Return [x, y] of the center of cell containing provided text 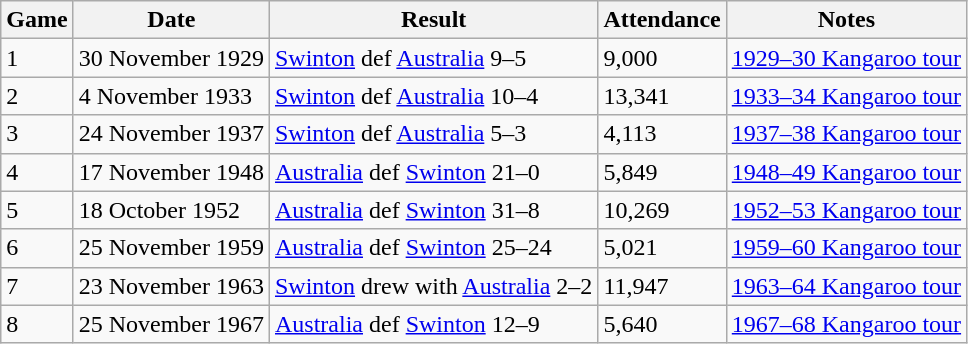
Date [171, 20]
Swinton def Australia 5–3 [433, 134]
1963–64 Kangaroo tour [846, 286]
11,947 [662, 286]
Notes [846, 20]
1933–34 Kangaroo tour [846, 96]
1 [37, 58]
Australia def Swinton 21–0 [433, 172]
5 [37, 210]
Attendance [662, 20]
1959–60 Kangaroo tour [846, 248]
Swinton drew with Australia 2–2 [433, 286]
5,640 [662, 324]
4 November 1933 [171, 96]
18 October 1952 [171, 210]
1937–38 Kangaroo tour [846, 134]
23 November 1963 [171, 286]
1952–53 Kangaroo tour [846, 210]
Australia def Swinton 25–24 [433, 248]
2 [37, 96]
Australia def Swinton 12–9 [433, 324]
3 [37, 134]
Game [37, 20]
13,341 [662, 96]
9,000 [662, 58]
4 [37, 172]
1948–49 Kangaroo tour [846, 172]
Swinton def Australia 9–5 [433, 58]
17 November 1948 [171, 172]
Result [433, 20]
1929–30 Kangaroo tour [846, 58]
7 [37, 286]
6 [37, 248]
5,849 [662, 172]
30 November 1929 [171, 58]
8 [37, 324]
25 November 1959 [171, 248]
4,113 [662, 134]
10,269 [662, 210]
25 November 1967 [171, 324]
Swinton def Australia 10–4 [433, 96]
1967–68 Kangaroo tour [846, 324]
24 November 1937 [171, 134]
5,021 [662, 248]
Australia def Swinton 31–8 [433, 210]
